Return (X, Y) of the center of cell containing provided text 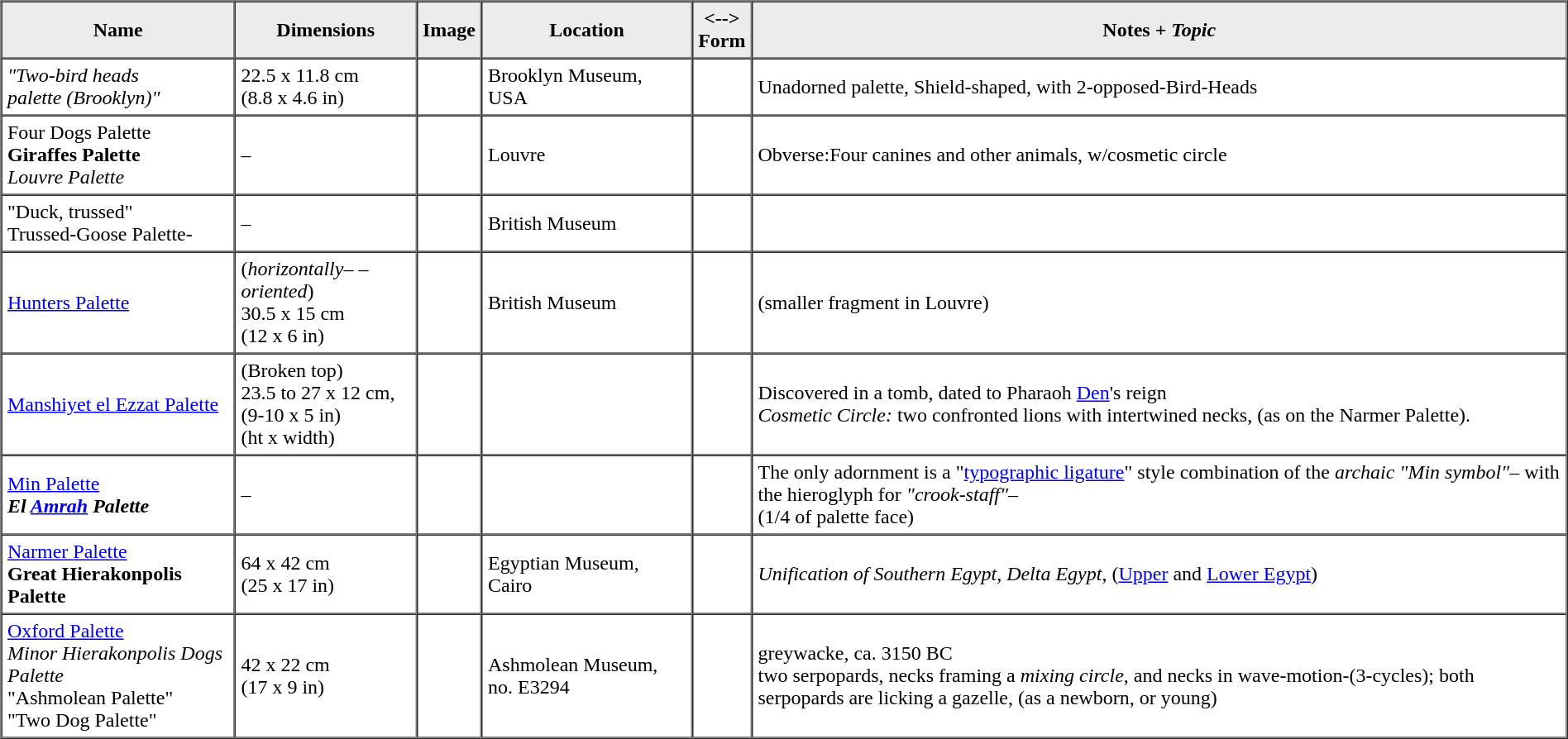
(Broken top)23.5 to 27 x 12 cm,(9-10 x 5 in)(ht x width) (326, 405)
Egyptian Museum, Cairo (586, 574)
<-->Form (722, 30)
Unadorned palette, Shield-shaped, with 2-opposed-Bird-Heads (1159, 86)
Manshiyet el Ezzat Palette (118, 405)
Min PaletteEl Amrah Palette (118, 494)
Obverse:Four canines and other animals, w/cosmetic circle (1159, 155)
Location (586, 30)
Narmer PaletteGreat Hierakonpolis Palette (118, 574)
Name (118, 30)
"Two-bird headspalette (Brooklyn)" (118, 86)
(horizontally– –oriented)30.5 x 15 cm(12 x 6 in) (326, 303)
"Duck, trussed"Trussed-Goose Palette- (118, 223)
Discovered in a tomb, dated to Pharaoh Den's reignCosmetic Circle: two confronted lions with intertwined necks, (as on the Narmer Palette). (1159, 405)
Louvre (586, 155)
64 x 42 cm(25 x 17 in) (326, 574)
Four Dogs PaletteGiraffes PaletteLouvre Palette (118, 155)
Brooklyn Museum, USA (586, 86)
Dimensions (326, 30)
Hunters Palette (118, 303)
(smaller fragment in Louvre) (1159, 303)
Image (450, 30)
Oxford PaletteMinor Hierakonpolis Dogs Palette"Ashmolean Palette""Two Dog Palette" (118, 675)
Ashmolean Museum, no. E3294 (586, 675)
22.5 x 11.8 cm(8.8 x 4.6 in) (326, 86)
42 x 22 cm(17 x 9 in) (326, 675)
Unification of Southern Egypt, Delta Egypt, (Upper and Lower Egypt) (1159, 574)
Notes + Topic (1159, 30)
